Return [x, y] of the center of cell containing provided text 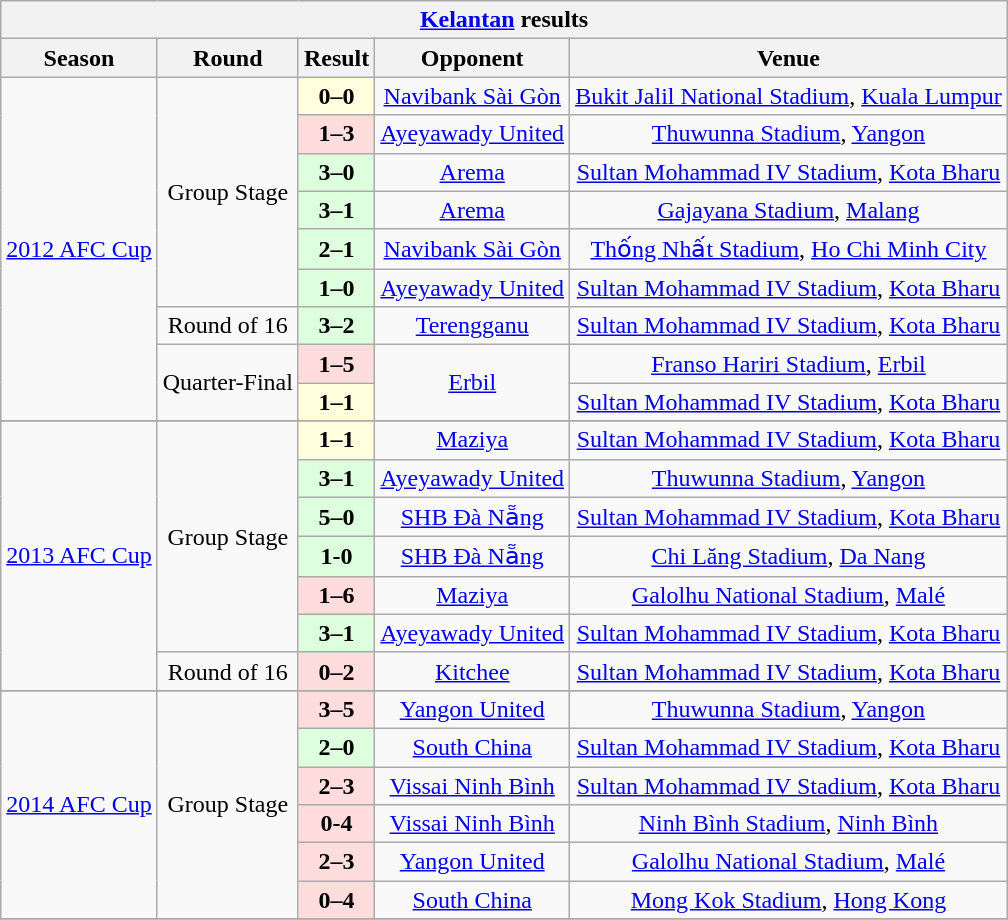
1–0 [336, 288]
Ninh Bình Stadium, Ninh Bình [789, 824]
Kelantan results [504, 20]
0-4 [336, 824]
1–3 [336, 134]
Gajayana Stadium, Malang [789, 210]
Result [336, 58]
2012 AFC Cup [79, 249]
Season [79, 58]
3–5 [336, 709]
0–0 [336, 96]
Venue [789, 58]
1–5 [336, 364]
Quarter-Final [228, 383]
Chi Lăng Stadium, Da Nang [789, 557]
1–6 [336, 595]
Erbil [472, 383]
Terengganu [472, 326]
Franso Hariri Stadium, Erbil [789, 364]
Thống Nhất Stadium, Ho Chi Minh City [789, 249]
2–0 [336, 747]
2–1 [336, 249]
Bukit Jalil National Stadium, Kuala Lumpur [789, 96]
5–0 [336, 517]
Kitchee [472, 671]
3–0 [336, 172]
Round [228, 58]
Opponent [472, 58]
Mong Kok Stadium, Hong Kong [789, 900]
3–2 [336, 326]
2014 AFC Cup [79, 804]
0–4 [336, 900]
2013 AFC Cup [79, 556]
0–2 [336, 671]
1-0 [336, 557]
